Output the [x, y] coordinate of the center of the cell containing the given text.  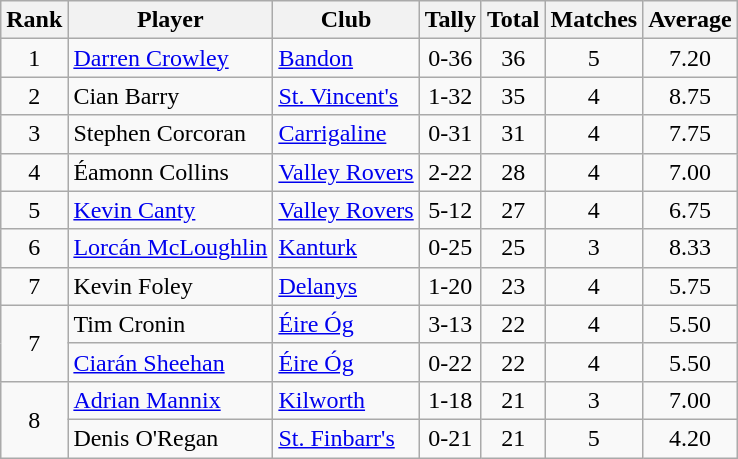
St. Finbarr's [346, 438]
6 [34, 248]
Kevin Canty [170, 210]
Adrian Mannix [170, 400]
3-13 [450, 324]
Bandon [346, 58]
Total [513, 20]
2-22 [450, 172]
Tim Cronin [170, 324]
8.75 [690, 96]
5-12 [450, 210]
Ciarán Sheehan [170, 362]
1-32 [450, 96]
1-20 [450, 286]
36 [513, 58]
6.75 [690, 210]
Stephen Corcoran [170, 134]
1-18 [450, 400]
5.75 [690, 286]
St. Vincent's [346, 96]
0-31 [450, 134]
1 [34, 58]
Club [346, 20]
7.75 [690, 134]
Kanturk [346, 248]
Cian Barry [170, 96]
Denis O'Regan [170, 438]
31 [513, 134]
0-22 [450, 362]
0-36 [450, 58]
7.20 [690, 58]
Average [690, 20]
35 [513, 96]
0-21 [450, 438]
25 [513, 248]
Delanys [346, 286]
Matches [594, 20]
2 [34, 96]
Tally [450, 20]
Lorcán McLoughlin [170, 248]
Darren Crowley [170, 58]
Éamonn Collins [170, 172]
23 [513, 286]
Player [170, 20]
Rank [34, 20]
4.20 [690, 438]
0-25 [450, 248]
28 [513, 172]
8.33 [690, 248]
Carrigaline [346, 134]
27 [513, 210]
Kilworth [346, 400]
Kevin Foley [170, 286]
8 [34, 419]
